Capture the cell that displays the provided text and extract its [x, y] central coordinate. 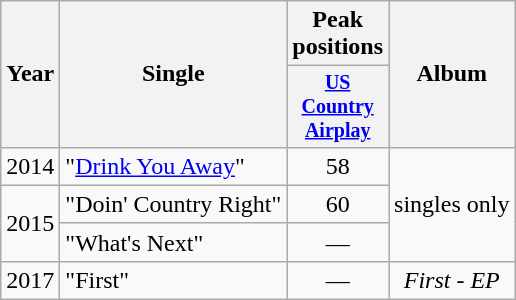
"Drink You Away" [174, 166]
2015 [30, 223]
"Doin' Country Right" [174, 204]
2014 [30, 166]
Peak positions [338, 34]
58 [338, 166]
singles only [452, 204]
60 [338, 204]
Album [452, 74]
"What's Next" [174, 242]
First - EP [452, 280]
Year [30, 74]
US Country Airplay [338, 106]
2017 [30, 280]
"First" [174, 280]
Single [174, 74]
